Output the [x, y] coordinate of the center of the cell containing the given text.  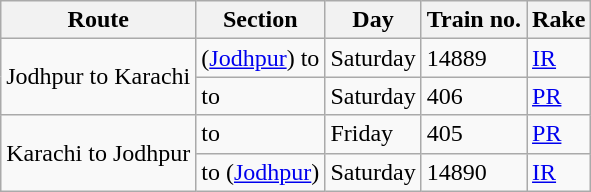
Day [373, 20]
Karachi to Jodhpur [98, 153]
406 [474, 96]
Jodhpur to Karachi [98, 77]
14889 [474, 58]
405 [474, 134]
Friday [373, 134]
14890 [474, 172]
Rake [559, 20]
(Jodhpur) to [260, 58]
Route [98, 20]
Section [260, 20]
Train no. [474, 20]
to (Jodhpur) [260, 172]
